For the text-containing cell, return its midpoint in [X, Y] coordinate format. 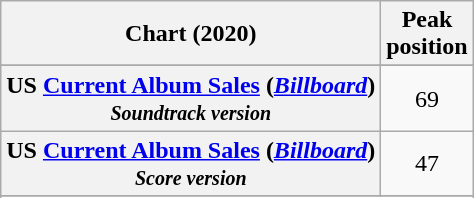
Peakposition [427, 34]
69 [427, 98]
US Current Album Sales (Billboard)Soundtrack version [191, 98]
47 [427, 164]
US Current Album Sales (Billboard)Score version [191, 164]
Chart (2020) [191, 34]
